Find where the given text appears and provide that cell's center as (x, y) coordinate. 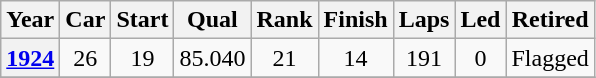
191 (424, 58)
14 (356, 58)
Qual (212, 20)
Laps (424, 20)
Year (30, 20)
21 (284, 58)
Rank (284, 20)
Retired (550, 20)
26 (86, 58)
Finish (356, 20)
Led (480, 20)
Car (86, 20)
85.040 (212, 58)
Start (142, 20)
0 (480, 58)
19 (142, 58)
Flagged (550, 58)
1924 (30, 58)
